Return the (X, Y) coordinate for the center point of the cell that contains the specified text.  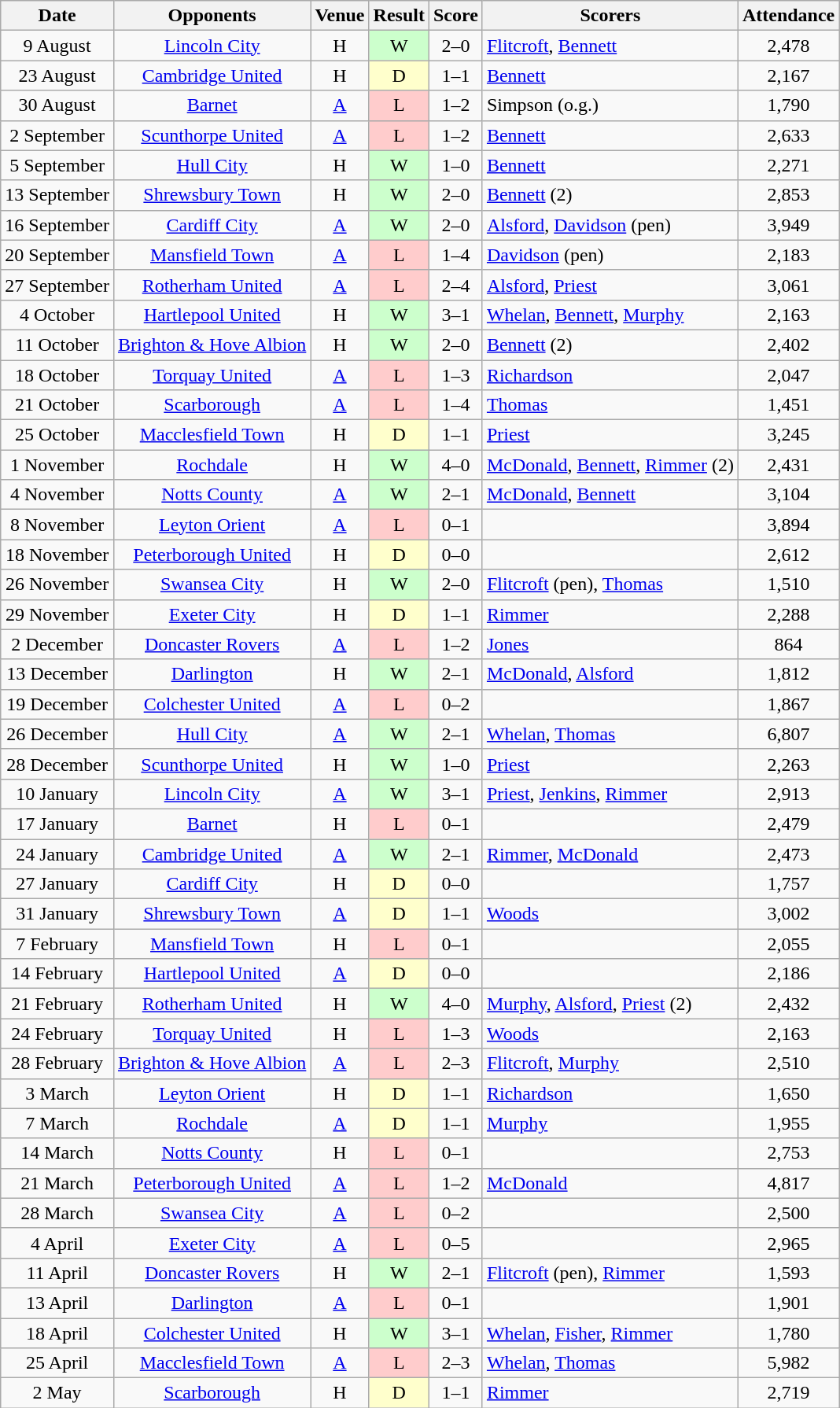
17 January (57, 824)
2,186 (788, 974)
5 September (57, 165)
7 February (57, 944)
0–5 (455, 1243)
2,167 (788, 76)
19 December (57, 704)
McDonald, Bennett, Rimmer (2) (610, 465)
1,955 (788, 1123)
McDonald, Bennett (610, 495)
2,288 (788, 614)
McDonald, Alsford (610, 674)
5,982 (788, 1363)
25 October (57, 435)
Flitcroft (pen), Rimmer (610, 1273)
3,245 (788, 435)
864 (788, 644)
28 December (57, 764)
Simpson (o.g.) (610, 105)
1,593 (788, 1273)
Result (399, 16)
Rimmer, McDonald (610, 853)
13 December (57, 674)
18 October (57, 375)
Flitcroft, Murphy (610, 1063)
Date (57, 16)
Whelan, Fisher, Rimmer (610, 1333)
8 November (57, 525)
20 September (57, 255)
3,894 (788, 525)
Venue (340, 16)
Thomas (610, 405)
2,263 (788, 764)
2,402 (788, 345)
24 January (57, 853)
2,431 (788, 465)
Score (455, 16)
13 April (57, 1303)
4,817 (788, 1183)
1,451 (788, 405)
Flitcroft (pen), Thomas (610, 584)
13 September (57, 195)
2,913 (788, 794)
1,901 (788, 1303)
25 April (57, 1363)
1,780 (788, 1333)
2,753 (788, 1153)
29 November (57, 614)
24 February (57, 1034)
9 August (57, 46)
2,478 (788, 46)
21 February (57, 1004)
2,633 (788, 135)
30 August (57, 105)
28 March (57, 1213)
3,002 (788, 914)
Scorers (610, 16)
2,183 (788, 255)
2,853 (788, 195)
1,867 (788, 704)
4 October (57, 315)
23 August (57, 76)
11 April (57, 1273)
2 December (57, 644)
7 March (57, 1123)
2–4 (455, 285)
26 November (57, 584)
2,965 (788, 1243)
1,510 (788, 584)
18 April (57, 1333)
1,812 (788, 674)
2,479 (788, 824)
2,271 (788, 165)
3,061 (788, 285)
4 April (57, 1243)
11 October (57, 345)
Jones (610, 644)
Opponents (212, 16)
28 February (57, 1063)
Flitcroft, Bennett (610, 46)
3,949 (788, 225)
Attendance (788, 16)
31 January (57, 914)
10 January (57, 794)
14 February (57, 974)
1 November (57, 465)
4 November (57, 495)
Priest, Jenkins, Rimmer (610, 794)
Alsford, Davidson (pen) (610, 225)
1,757 (788, 884)
Whelan, Bennett, Murphy (610, 315)
2 September (57, 135)
Davidson (pen) (610, 255)
2,500 (788, 1213)
2 May (57, 1393)
27 September (57, 285)
Murphy, Alsford, Priest (2) (610, 1004)
27 January (57, 884)
3 March (57, 1093)
2,719 (788, 1393)
2,055 (788, 944)
26 December (57, 734)
16 September (57, 225)
21 March (57, 1183)
McDonald (610, 1183)
2,473 (788, 853)
2,432 (788, 1004)
2,047 (788, 375)
Murphy (610, 1123)
3,104 (788, 495)
Alsford, Priest (610, 285)
2,510 (788, 1063)
21 October (57, 405)
2,612 (788, 555)
18 November (57, 555)
1,790 (788, 105)
14 March (57, 1153)
1,650 (788, 1093)
6,807 (788, 734)
